Detect which cell encompasses the target text, then output its (X, Y) center coordinate. 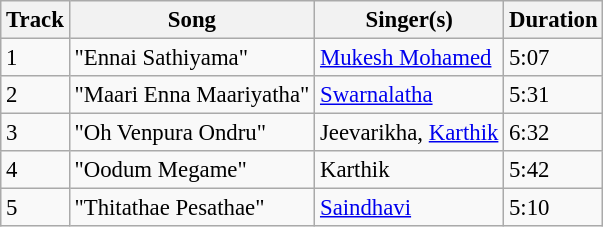
5:10 (554, 208)
Track (35, 20)
"Maari Enna Maariyatha" (192, 95)
5 (35, 208)
Jeevarikha, Karthik (410, 133)
5:07 (554, 58)
Singer(s) (410, 20)
Duration (554, 20)
2 (35, 95)
Mukesh Mohamed (410, 58)
"Ennai Sathiyama" (192, 58)
5:42 (554, 170)
5:31 (554, 95)
6:32 (554, 133)
4 (35, 170)
1 (35, 58)
3 (35, 133)
Song (192, 20)
Karthik (410, 170)
"Oodum Megame" (192, 170)
Swarnalatha (410, 95)
"Oh Venpura Ondru" (192, 133)
Saindhavi (410, 208)
"Thitathae Pesathae" (192, 208)
